Scan for the cell matching the given text and deliver its (X, Y) coordinate at center. 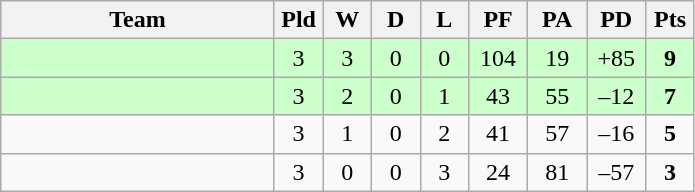
9 (670, 58)
–12 (616, 96)
–16 (616, 134)
5 (670, 134)
55 (558, 96)
PA (558, 20)
24 (498, 172)
43 (498, 96)
Pld (298, 20)
+85 (616, 58)
Team (138, 20)
81 (558, 172)
57 (558, 134)
PD (616, 20)
W (348, 20)
D (396, 20)
PF (498, 20)
41 (498, 134)
Pts (670, 20)
7 (670, 96)
–57 (616, 172)
L (444, 20)
104 (498, 58)
19 (558, 58)
